Provide the (X, Y) coordinate of the cell's center where the given text is located.  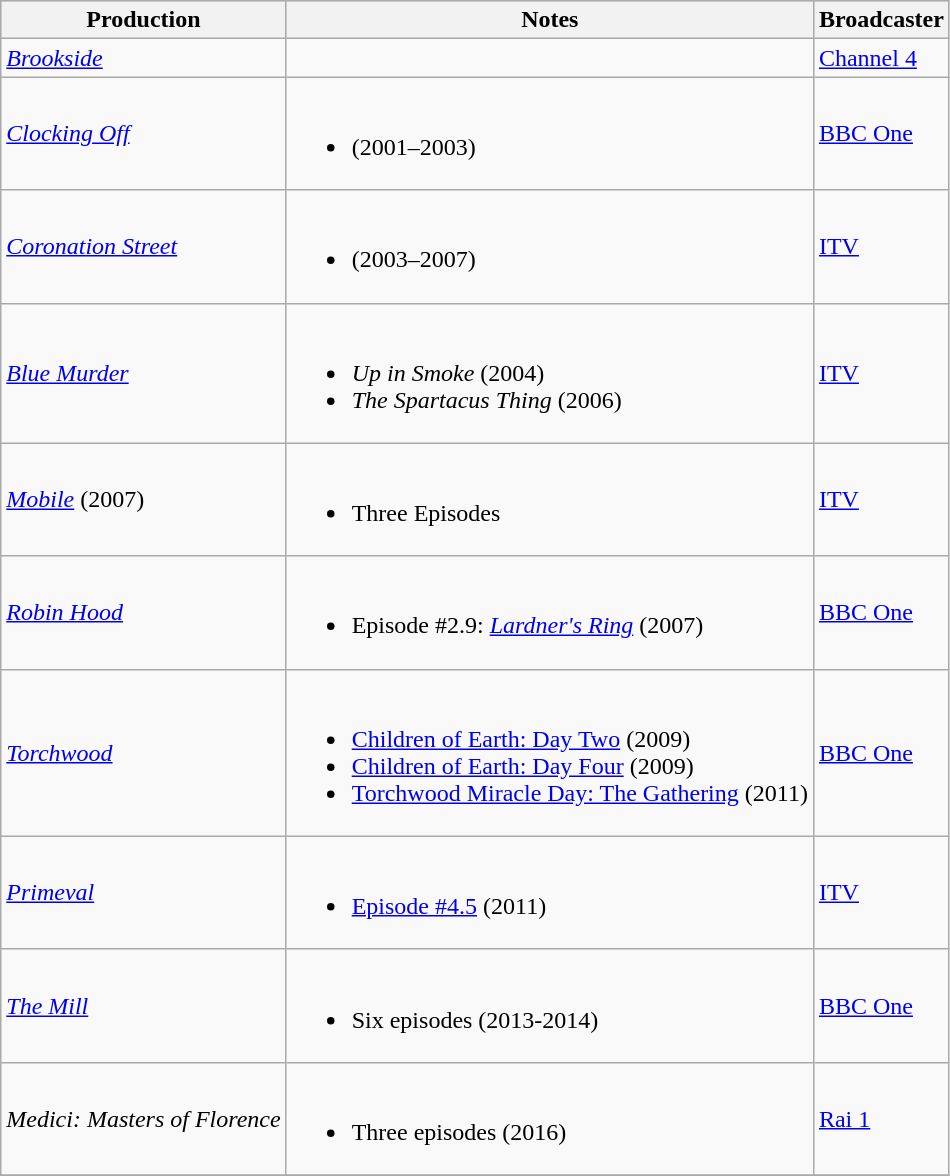
Episode #4.5 (2011) (550, 892)
The Mill (144, 1006)
(2003–2007) (550, 246)
Six episodes (2013-2014) (550, 1006)
Three Episodes (550, 500)
Children of Earth: Day Two (2009)Children of Earth: Day Four (2009)Torchwood Miracle Day: The Gathering (2011) (550, 752)
Channel 4 (881, 58)
Brookside (144, 58)
Primeval (144, 892)
Notes (550, 20)
Medici: Masters of Florence (144, 1118)
Mobile (2007) (144, 500)
Episode #2.9: Lardner's Ring (2007) (550, 612)
Coronation Street (144, 246)
Rai 1 (881, 1118)
Production (144, 20)
Three episodes (2016) (550, 1118)
Clocking Off (144, 134)
Blue Murder (144, 373)
Broadcaster (881, 20)
(2001–2003) (550, 134)
Robin Hood (144, 612)
Torchwood (144, 752)
Up in Smoke (2004)The Spartacus Thing (2006) (550, 373)
